Return [x, y] of the center of cell containing provided text 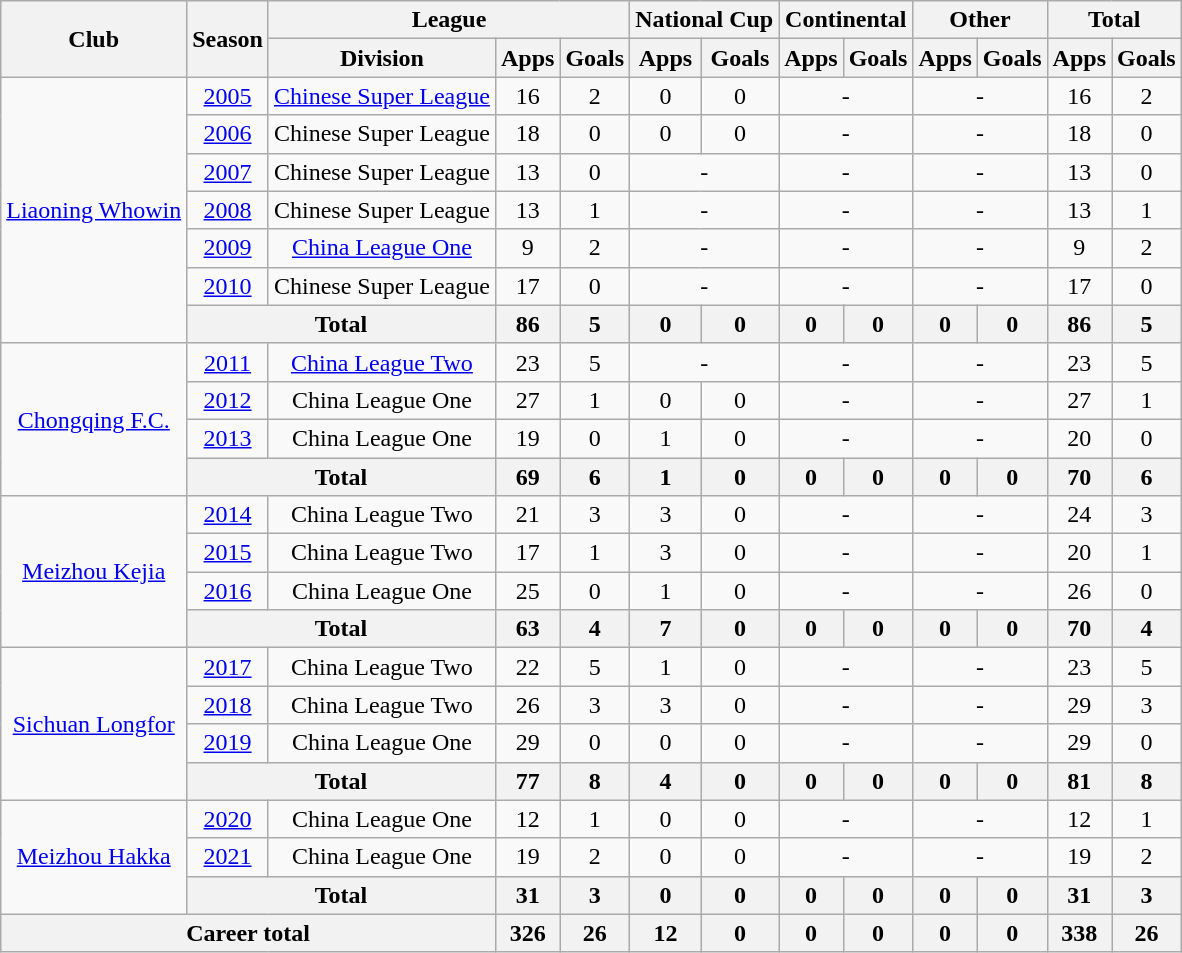
Season [228, 39]
2010 [228, 286]
Club [94, 39]
24 [1079, 515]
Sichuan Longfor [94, 724]
Chongqing F.C. [94, 419]
2017 [228, 667]
25 [527, 591]
77 [527, 781]
League [448, 20]
2020 [228, 819]
2008 [228, 210]
Liaoning Whowin [94, 210]
2021 [228, 857]
63 [527, 629]
Meizhou Kejia [94, 572]
2018 [228, 705]
2015 [228, 553]
338 [1079, 933]
81 [1079, 781]
2005 [228, 96]
69 [527, 477]
2013 [228, 438]
7 [666, 629]
2006 [228, 134]
2019 [228, 743]
21 [527, 515]
Continental [846, 20]
2012 [228, 400]
22 [527, 667]
Other [980, 20]
Career total [248, 933]
2009 [228, 248]
National Cup [704, 20]
2011 [228, 362]
326 [527, 933]
Meizhou Hakka [94, 857]
2007 [228, 172]
2016 [228, 591]
2014 [228, 515]
Division [382, 58]
